Detect which cell encompasses the target text, then output its [X, Y] center coordinate. 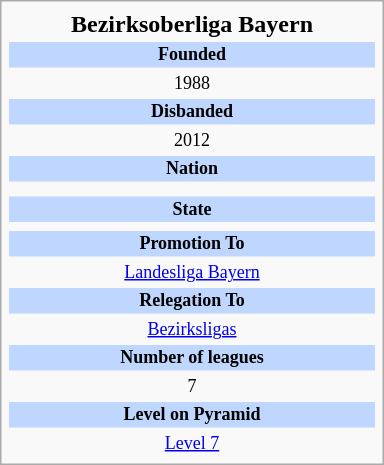
State [192, 210]
Bezirksligas [192, 330]
Level on Pyramid [192, 415]
Promotion To [192, 244]
Level 7 [192, 444]
Relegation To [192, 301]
Disbanded [192, 112]
1988 [192, 84]
Number of leagues [192, 358]
Founded [192, 55]
Landesliga Bayern [192, 273]
2012 [192, 141]
Nation [192, 169]
Bezirksoberliga Bayern [192, 24]
7 [192, 387]
